Find where the given text appears and provide that cell's center as [X, Y] coordinate. 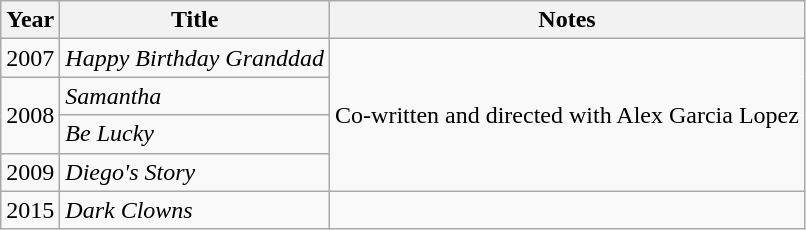
Dark Clowns [195, 210]
2009 [30, 172]
Title [195, 20]
Samantha [195, 96]
Year [30, 20]
2008 [30, 115]
Co-written and directed with Alex Garcia Lopez [568, 115]
Notes [568, 20]
2007 [30, 58]
2015 [30, 210]
Be Lucky [195, 134]
Diego's Story [195, 172]
Happy Birthday Granddad [195, 58]
